Find where the given text appears and provide that cell's center as [X, Y] coordinate. 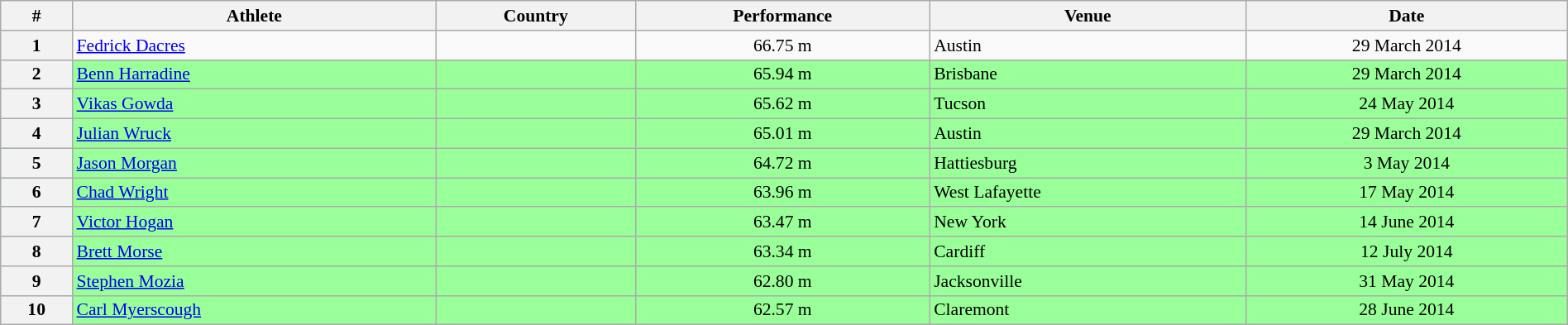
Benn Harradine [255, 74]
Country [536, 16]
6 [36, 193]
65.01 m [782, 134]
1 [36, 45]
Carl Myerscough [255, 310]
63.96 m [782, 193]
Vikas Gowda [255, 104]
Brisbane [1088, 74]
7 [36, 222]
63.47 m [782, 222]
Tucson [1088, 104]
Julian Wruck [255, 134]
28 June 2014 [1406, 310]
Hattiesburg [1088, 163]
Performance [782, 16]
# [36, 16]
Fedrick Dacres [255, 45]
2 [36, 74]
24 May 2014 [1406, 104]
3 [36, 104]
Jason Morgan [255, 163]
Date [1406, 16]
8 [36, 251]
Stephen Mozia [255, 281]
66.75 m [782, 45]
4 [36, 134]
65.94 m [782, 74]
62.57 m [782, 310]
63.34 m [782, 251]
64.72 m [782, 163]
Athlete [255, 16]
Victor Hogan [255, 222]
Venue [1088, 16]
Chad Wright [255, 193]
10 [36, 310]
65.62 m [782, 104]
62.80 m [782, 281]
Brett Morse [255, 251]
Jacksonville [1088, 281]
Cardiff [1088, 251]
31 May 2014 [1406, 281]
9 [36, 281]
14 June 2014 [1406, 222]
17 May 2014 [1406, 193]
3 May 2014 [1406, 163]
New York [1088, 222]
West Lafayette [1088, 193]
12 July 2014 [1406, 251]
5 [36, 163]
Claremont [1088, 310]
